Search for the cell housing the specified text and yield its [X, Y] center coordinate. 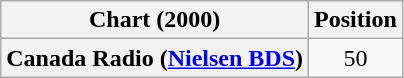
Canada Radio (Nielsen BDS) [155, 58]
Chart (2000) [155, 20]
Position [356, 20]
50 [356, 58]
